Find where the given text appears and provide that cell's center as [x, y] coordinate. 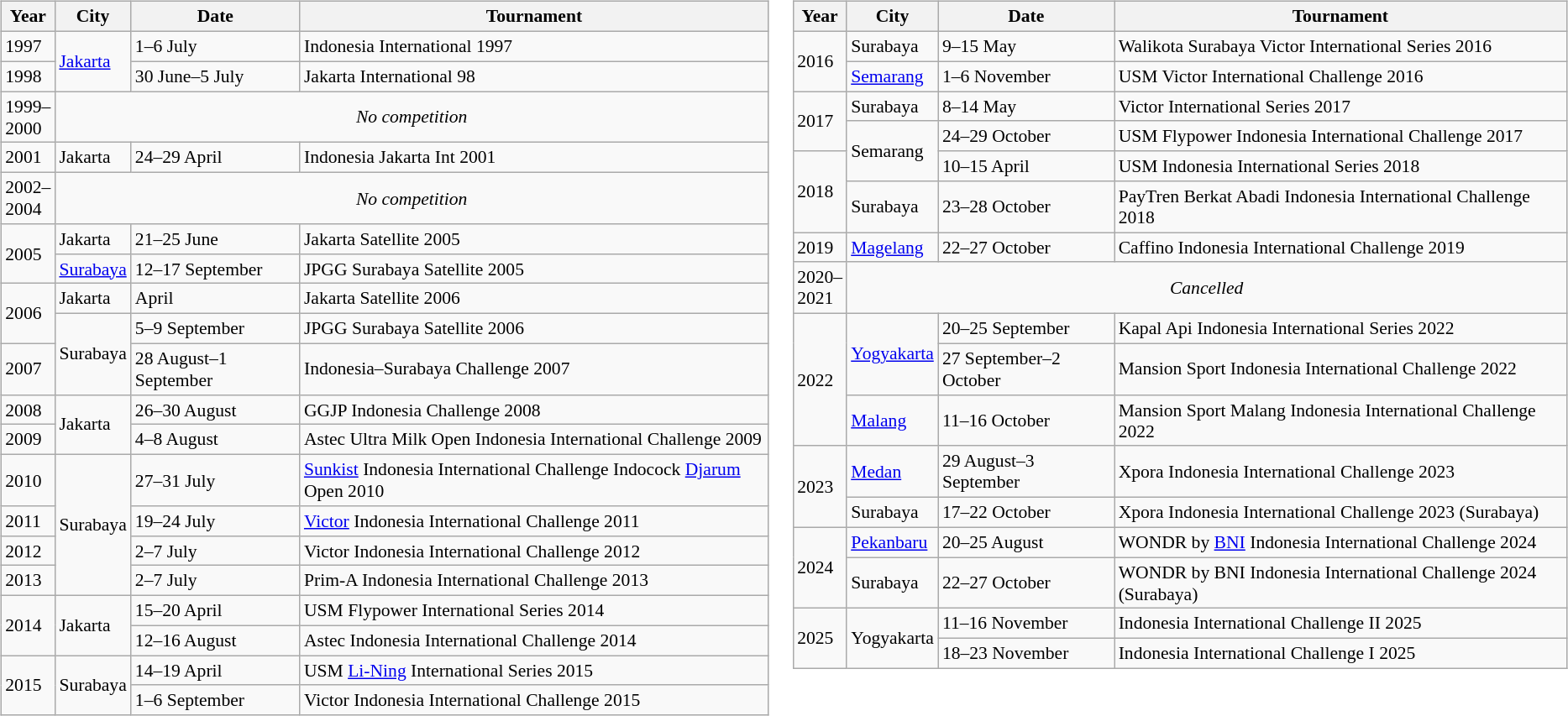
20–25 September [1026, 328]
2010 [28, 480]
2006 [28, 314]
2013 [28, 581]
Victor Indonesia International Challenge 2011 [534, 521]
GGJP Indonesia Challenge 2008 [534, 410]
9–15 May [1026, 46]
2018 [820, 191]
Astec Indonesia International Challenge 2014 [534, 640]
Medan [892, 472]
8–14 May [1026, 107]
Jakarta International 98 [534, 76]
Mansion Sport Malang Indonesia International Challenge 2022 [1340, 420]
12–16 August [215, 640]
Jakarta Satellite 2006 [534, 299]
WONDR by BNI Indonesia International Challenge 2024 (Surabaya) [1340, 583]
1–6 November [1026, 76]
Victor Indonesia International Challenge 2015 [534, 700]
Indonesia International 1997 [534, 46]
1998 [28, 76]
26–30 August [215, 410]
21–25 June [215, 239]
2011 [28, 521]
Astec Ultra Milk Open Indonesia International Challenge 2009 [534, 440]
12–17 September [215, 269]
2014 [28, 625]
2025 [820, 638]
Magelang [892, 248]
Cancelled [1206, 287]
1999–2000 [28, 118]
18–23 November [1026, 653]
2015 [28, 685]
Victor International Series 2017 [1340, 107]
2024 [820, 567]
20–25 August [1026, 542]
24–29 October [1026, 136]
2020–2021 [820, 287]
11–16 November [1026, 624]
USM Indonesia International Series 2018 [1340, 166]
WONDR by BNI Indonesia International Challenge 2024 [1340, 542]
USM Flypower International Series 2014 [534, 610]
Pekanbaru [892, 542]
Mansion Sport Indonesia International Challenge 2022 [1340, 369]
2005 [28, 253]
USM Victor International Challenge 2016 [1340, 76]
14–19 April [215, 671]
2019 [820, 248]
PayTren Berkat Abadi Indonesia International Challenge 2018 [1340, 206]
2012 [28, 551]
11–16 October [1026, 420]
23–28 October [1026, 206]
Xpora Indonesia International Challenge 2023 (Surabaya) [1340, 512]
Prim-A Indonesia International Challenge 2013 [534, 581]
JPGG Surabaya Satellite 2005 [534, 269]
2017 [820, 121]
2007 [28, 369]
Victor Indonesia International Challenge 2012 [534, 551]
Jakarta Satellite 2005 [534, 239]
19–24 July [215, 521]
Kapal Api Indonesia International Series 2022 [1340, 328]
USM Li-Ning International Series 2015 [534, 671]
Sunkist Indonesia International Challenge Indocock Djarum Open 2010 [534, 480]
2009 [28, 440]
2008 [28, 410]
2022 [820, 379]
5–9 September [215, 328]
Indonesia International Challenge II 2025 [1340, 624]
1997 [28, 46]
27 September–2 October [1026, 369]
JPGG Surabaya Satellite 2006 [534, 328]
Indonesia International Challenge I 2025 [1340, 653]
29 August–3 September [1026, 472]
30 June–5 July [215, 76]
1–6 July [215, 46]
Malang [892, 420]
Walikota Surabaya Victor International Series 2016 [1340, 46]
27–31 July [215, 480]
1–6 September [215, 700]
Indonesia–Surabaya Challenge 2007 [534, 369]
2023 [820, 487]
28 August–1 September [215, 369]
2016 [820, 60]
2001 [28, 158]
17–22 October [1026, 512]
Xpora Indonesia International Challenge 2023 [1340, 472]
15–20 April [215, 610]
24–29 April [215, 158]
10–15 April [1026, 166]
2002–2004 [28, 198]
USM Flypower Indonesia International Challenge 2017 [1340, 136]
Caffino Indonesia International Challenge 2019 [1340, 248]
Indonesia Jakarta Int 2001 [534, 158]
4–8 August [215, 440]
April [215, 299]
